Identify which cell holds the provided text, then report its [X, Y] central coordinate. 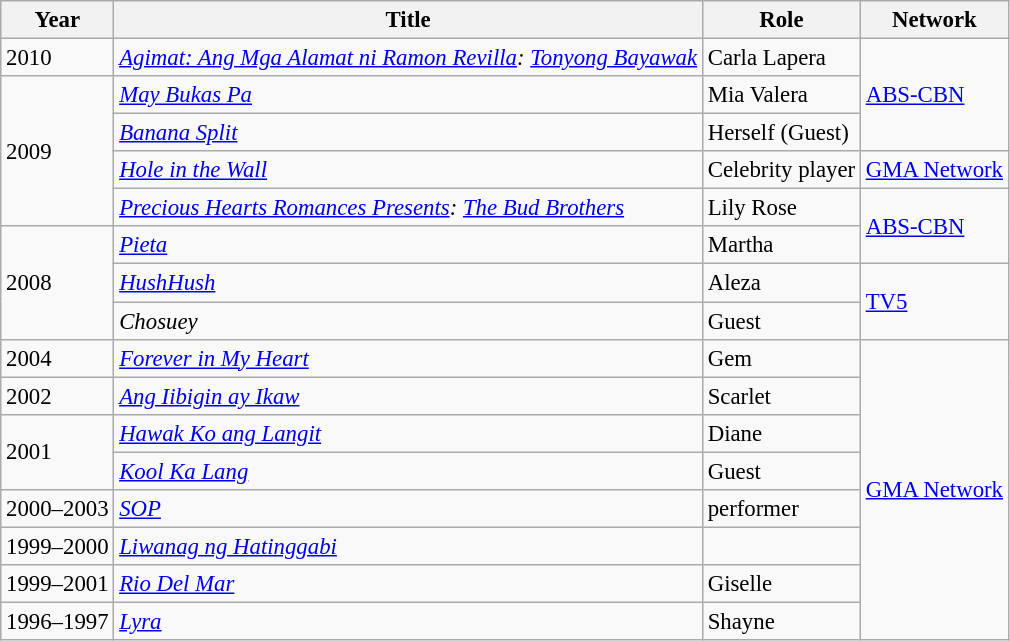
Hawak Ko ang Langit [408, 433]
1996–1997 [58, 621]
Giselle [781, 584]
Shayne [781, 621]
TV5 [934, 302]
May Bukas Pa [408, 95]
2001 [58, 452]
Martha [781, 245]
Agimat: Ang Mga Alamat ni Ramon Revilla: Tonyong Bayawak [408, 58]
2004 [58, 358]
Gem [781, 358]
Hole in the Wall [408, 170]
Year [58, 20]
Title [408, 20]
2010 [58, 58]
Lyra [408, 621]
2008 [58, 282]
2002 [58, 396]
Scarlet [781, 396]
Banana Split [408, 133]
Aleza [781, 283]
1999–2000 [58, 546]
Mia Valera [781, 95]
Kool Ka Lang [408, 471]
Precious Hearts Romances Presents: The Bud Brothers [408, 208]
2000–2003 [58, 509]
Liwanag ng Hatinggabi [408, 546]
Diane [781, 433]
Rio Del Mar [408, 584]
Lily Rose [781, 208]
Celebrity player [781, 170]
Role [781, 20]
2009 [58, 151]
Herself (Guest) [781, 133]
Network [934, 20]
SOP [408, 509]
Carla Lapera [781, 58]
HushHush [408, 283]
Ang Iibigin ay Ikaw [408, 396]
Forever in My Heart [408, 358]
Pieta [408, 245]
Chosuey [408, 321]
performer [781, 509]
1999–2001 [58, 584]
